Capture the cell that displays the provided text and extract its [x, y] central coordinate. 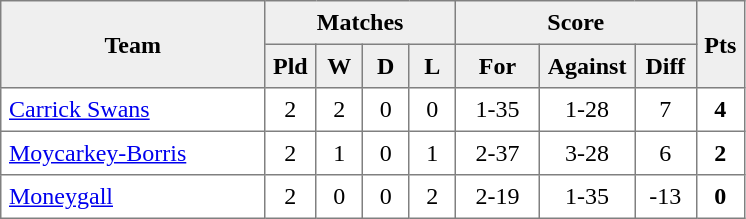
1-28 [586, 110]
2-37 [497, 153]
Carrick Swans [133, 110]
6 [666, 153]
3-28 [586, 153]
L [432, 66]
Score [576, 23]
4 [720, 110]
Moycarkey-Borris [133, 153]
Against [586, 66]
-13 [666, 197]
Matches [360, 23]
D [385, 66]
7 [666, 110]
2-19 [497, 197]
For [497, 66]
Team [133, 44]
Pts [720, 44]
Moneygall [133, 197]
Pld [290, 66]
W [339, 66]
Diff [666, 66]
